Identify which cell holds the provided text, then report its [x, y] central coordinate. 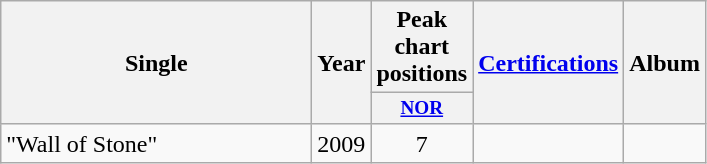
NOR [422, 109]
7 [422, 143]
Certifications [548, 63]
2009 [342, 143]
Peak chart positions [422, 47]
"Wall of Stone" [156, 143]
Album [665, 63]
Single [156, 63]
Year [342, 63]
